Extract the [X, Y] coordinate from the center of the cell holding the provided text.  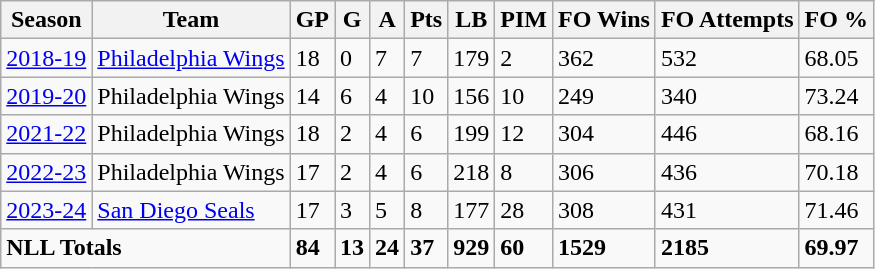
71.46 [836, 210]
3 [352, 210]
GP [312, 20]
70.18 [836, 172]
FO % [836, 20]
304 [604, 134]
249 [604, 96]
1529 [604, 248]
G [352, 20]
FO Attempts [727, 20]
929 [472, 248]
362 [604, 58]
68.16 [836, 134]
73.24 [836, 96]
84 [312, 248]
14 [312, 96]
2019-20 [46, 96]
2021-22 [46, 134]
A [388, 20]
37 [426, 248]
San Diego Seals [191, 210]
179 [472, 58]
0 [352, 58]
Season [46, 20]
436 [727, 172]
12 [524, 134]
28 [524, 210]
199 [472, 134]
177 [472, 210]
446 [727, 134]
218 [472, 172]
NLL Totals [146, 248]
2018-19 [46, 58]
Team [191, 20]
156 [472, 96]
69.97 [836, 248]
13 [352, 248]
LB [472, 20]
308 [604, 210]
60 [524, 248]
5 [388, 210]
431 [727, 210]
68.05 [836, 58]
2185 [727, 248]
532 [727, 58]
PIM [524, 20]
Pts [426, 20]
340 [727, 96]
2023-24 [46, 210]
306 [604, 172]
FO Wins [604, 20]
24 [388, 248]
2022-23 [46, 172]
